Search for the cell housing the specified text and yield its [x, y] center coordinate. 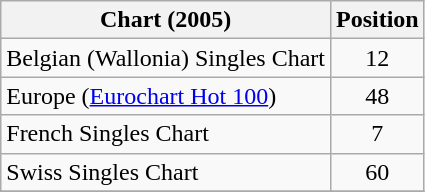
Swiss Singles Chart [166, 172]
Position [377, 20]
48 [377, 96]
Europe (Eurochart Hot 100) [166, 96]
7 [377, 134]
12 [377, 58]
Belgian (Wallonia) Singles Chart [166, 58]
Chart (2005) [166, 20]
French Singles Chart [166, 134]
60 [377, 172]
